Capture the cell that displays the provided text and extract its [X, Y] central coordinate. 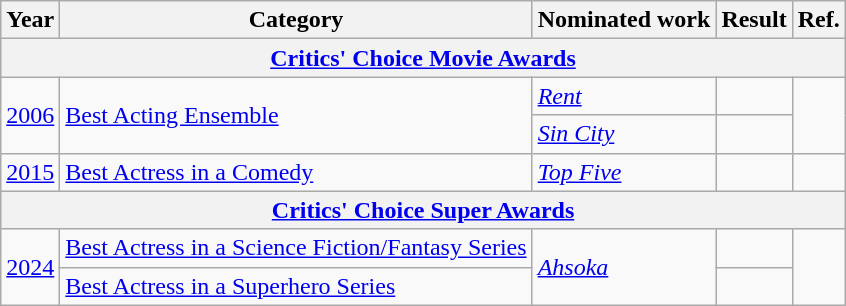
Best Actress in a Superhero Series [296, 286]
Critics' Choice Movie Awards [424, 58]
Result [754, 20]
2015 [30, 172]
Sin City [624, 134]
Critics' Choice Super Awards [424, 210]
2006 [30, 115]
Year [30, 20]
Ahsoka [624, 267]
Best Actress in a Science Fiction/Fantasy Series [296, 248]
Category [296, 20]
Rent [624, 96]
Ref. [818, 20]
Best Actress in a Comedy [296, 172]
Nominated work [624, 20]
2024 [30, 267]
Top Five [624, 172]
Best Acting Ensemble [296, 115]
